Detect which cell encompasses the target text, then output its [x, y] center coordinate. 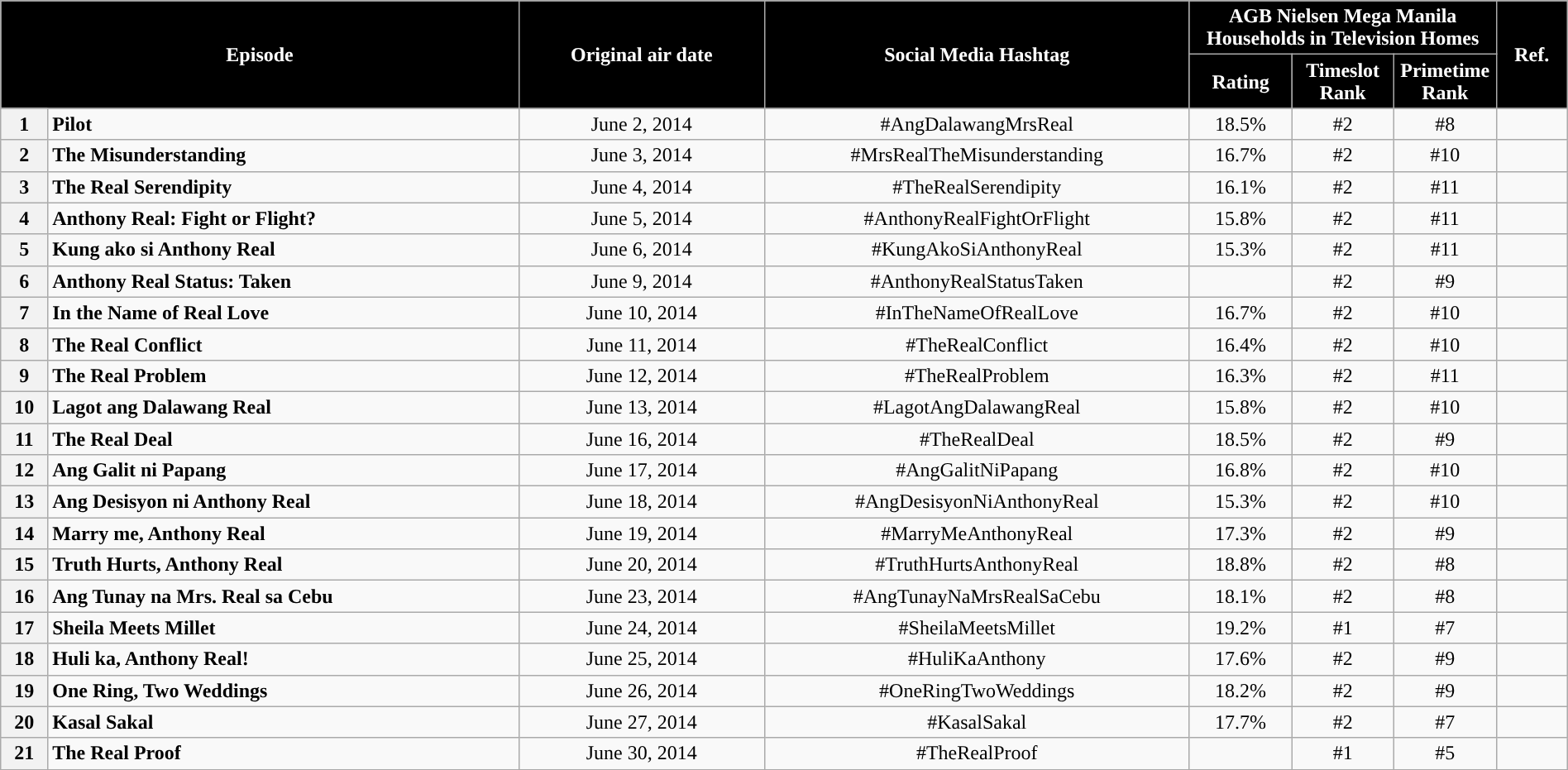
June 24, 2014 [642, 628]
#TheRealProof [977, 753]
Kung ako si Anthony Real [284, 250]
16.4% [1241, 344]
#TheRealDeal [977, 439]
Sheila Meets Millet [284, 628]
16.3% [1241, 375]
June 20, 2014 [642, 565]
17 [25, 628]
17.6% [1241, 659]
7 [25, 313]
#AngGalitNiPapang [977, 471]
Timeslot Rank [1343, 81]
June 19, 2014 [642, 533]
19 [25, 691]
17.7% [1241, 722]
Social Media Hashtag [977, 55]
Marry me, Anthony Real [284, 533]
The Real Problem [284, 375]
Huli ka, Anthony Real! [284, 659]
11 [25, 439]
June 25, 2014 [642, 659]
18.1% [1241, 596]
#KungAkoSiAnthonyReal [977, 250]
20 [25, 722]
#OneRingTwoWeddings [977, 691]
#TheRealSerendipity [977, 187]
#AnthonyRealStatusTaken [977, 281]
#MrsRealTheMisunderstanding [977, 155]
16 [25, 596]
Ang Galit ni Papang [284, 471]
The Real Serendipity [284, 187]
6 [25, 281]
Ref. [1532, 55]
8 [25, 344]
#AnthonyRealFightOrFlight [977, 218]
1 [25, 124]
In the Name of Real Love [284, 313]
4 [25, 218]
#AngDalawangMrsReal [977, 124]
Kasal Sakal [284, 722]
The Real Proof [284, 753]
14 [25, 533]
June 10, 2014 [642, 313]
#KasalSakal [977, 722]
June 2, 2014 [642, 124]
June 4, 2014 [642, 187]
Primetime Rank [1445, 81]
18 [25, 659]
June 30, 2014 [642, 753]
June 11, 2014 [642, 344]
#5 [1445, 753]
18.2% [1241, 691]
Episode [260, 55]
Anthony Real: Fight or Flight? [284, 218]
June 26, 2014 [642, 691]
June 3, 2014 [642, 155]
June 16, 2014 [642, 439]
#TruthHurtsAnthonyReal [977, 565]
10 [25, 407]
Ang Tunay na Mrs. Real sa Cebu [284, 596]
18.8% [1241, 565]
Anthony Real Status: Taken [284, 281]
June 5, 2014 [642, 218]
June 6, 2014 [642, 250]
Pilot [284, 124]
15 [25, 565]
Truth Hurts, Anthony Real [284, 565]
The Real Deal [284, 439]
#LagotAngDalawangReal [977, 407]
June 9, 2014 [642, 281]
5 [25, 250]
#MarryMeAnthonyReal [977, 533]
The Misunderstanding [284, 155]
#TheRealConflict [977, 344]
12 [25, 471]
AGB Nielsen Mega Manila Households in Television Homes [1343, 28]
The Real Conflict [284, 344]
21 [25, 753]
#SheilaMeetsMillet [977, 628]
June 12, 2014 [642, 375]
June 17, 2014 [642, 471]
#AngDesisyonNiAnthonyReal [977, 502]
Rating [1241, 81]
#HuliKaAnthony [977, 659]
One Ring, Two Weddings [284, 691]
13 [25, 502]
June 27, 2014 [642, 722]
16.1% [1241, 187]
3 [25, 187]
June 13, 2014 [642, 407]
Original air date [642, 55]
2 [25, 155]
#TheRealProblem [977, 375]
19.2% [1241, 628]
Ang Desisyon ni Anthony Real [284, 502]
#InTheNameOfRealLove [977, 313]
June 18, 2014 [642, 502]
16.8% [1241, 471]
#AngTunayNaMrsRealSaCebu [977, 596]
17.3% [1241, 533]
June 23, 2014 [642, 596]
9 [25, 375]
Lagot ang Dalawang Real [284, 407]
